Capture the cell that displays the provided text and extract its [x, y] central coordinate. 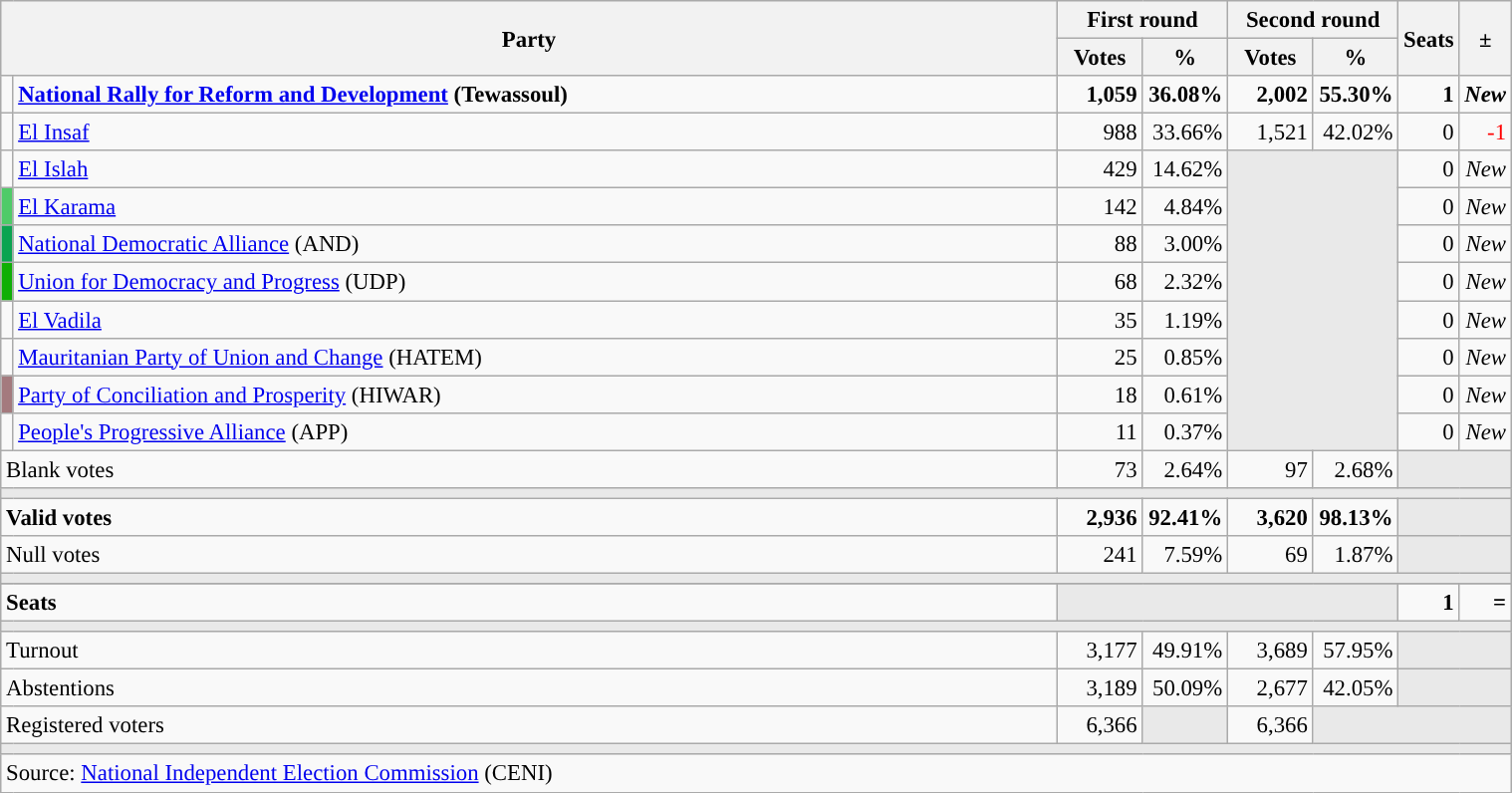
14.62% [1185, 169]
El Insaf [535, 132]
Null votes [530, 555]
35 [1100, 320]
First round [1141, 20]
National Rally for Reform and Development (Tewassoul) [535, 95]
Valid votes [530, 517]
El Vadila [535, 320]
3,189 [1100, 688]
Second round [1313, 20]
3,177 [1100, 651]
7.59% [1185, 555]
18 [1100, 395]
Source: National Independent Election Commission (CENI) [757, 774]
33.66% [1185, 132]
2.68% [1356, 469]
Union for Democracy and Progress (UDP) [535, 282]
50.09% [1185, 688]
98.13% [1356, 517]
49.91% [1185, 651]
36.08% [1185, 95]
68 [1100, 282]
Blank votes [530, 469]
429 [1100, 169]
El Islah [535, 169]
Mauritanian Party of Union and Change (HATEM) [535, 357]
92.41% [1185, 517]
1.87% [1356, 555]
National Democratic Alliance (AND) [535, 244]
Turnout [530, 651]
0.61% [1185, 395]
2.64% [1185, 469]
Party of Conciliation and Prosperity (HIWAR) [535, 395]
Registered voters [530, 725]
42.05% [1356, 688]
4.84% [1185, 207]
241 [1100, 555]
± [1485, 38]
73 [1100, 469]
57.95% [1356, 651]
0.37% [1185, 431]
People's Progressive Alliance (APP) [535, 431]
88 [1100, 244]
11 [1100, 431]
42.02% [1356, 132]
3,689 [1271, 651]
2,677 [1271, 688]
2,002 [1271, 95]
25 [1100, 357]
142 [1100, 207]
2.32% [1185, 282]
988 [1100, 132]
2,936 [1100, 517]
3.00% [1185, 244]
69 [1271, 555]
= [1485, 603]
3,620 [1271, 517]
1.19% [1185, 320]
-1 [1485, 132]
0.85% [1185, 357]
1,521 [1271, 132]
Abstentions [530, 688]
55.30% [1356, 95]
El Karama [535, 207]
1,059 [1100, 95]
Party [530, 38]
97 [1271, 469]
